Locate the cell with the specified text and output its [x, y] center coordinate. 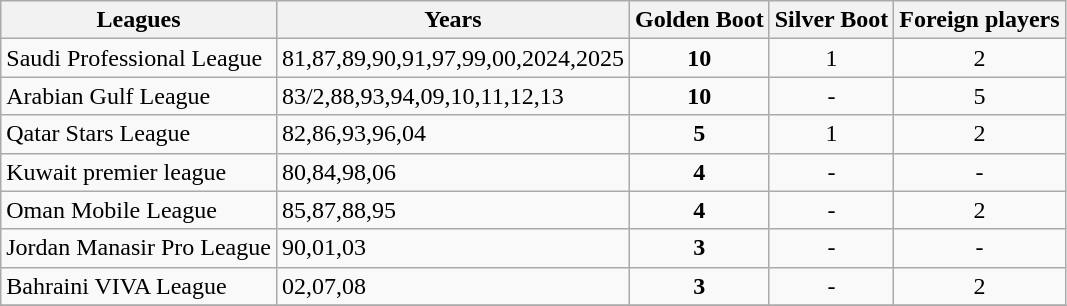
Foreign players [980, 20]
Jordan Manasir Pro League [139, 248]
Kuwait premier league [139, 172]
85,87,88,95 [452, 210]
Bahraini VIVA League [139, 286]
80,84,98,06 [452, 172]
02,07,08 [452, 286]
Arabian Gulf League [139, 96]
Golden Boot [699, 20]
Qatar Stars League [139, 134]
Years [452, 20]
Leagues [139, 20]
82,86,93,96,04 [452, 134]
Silver Boot [832, 20]
Oman Mobile League [139, 210]
81,87,89,90,91,97,99,00,2024,2025 [452, 58]
83/2,88,93,94,09,10,11,12,13 [452, 96]
Saudi Professional League [139, 58]
90,01,03 [452, 248]
